Capture the cell that displays the provided text and extract its (X, Y) central coordinate. 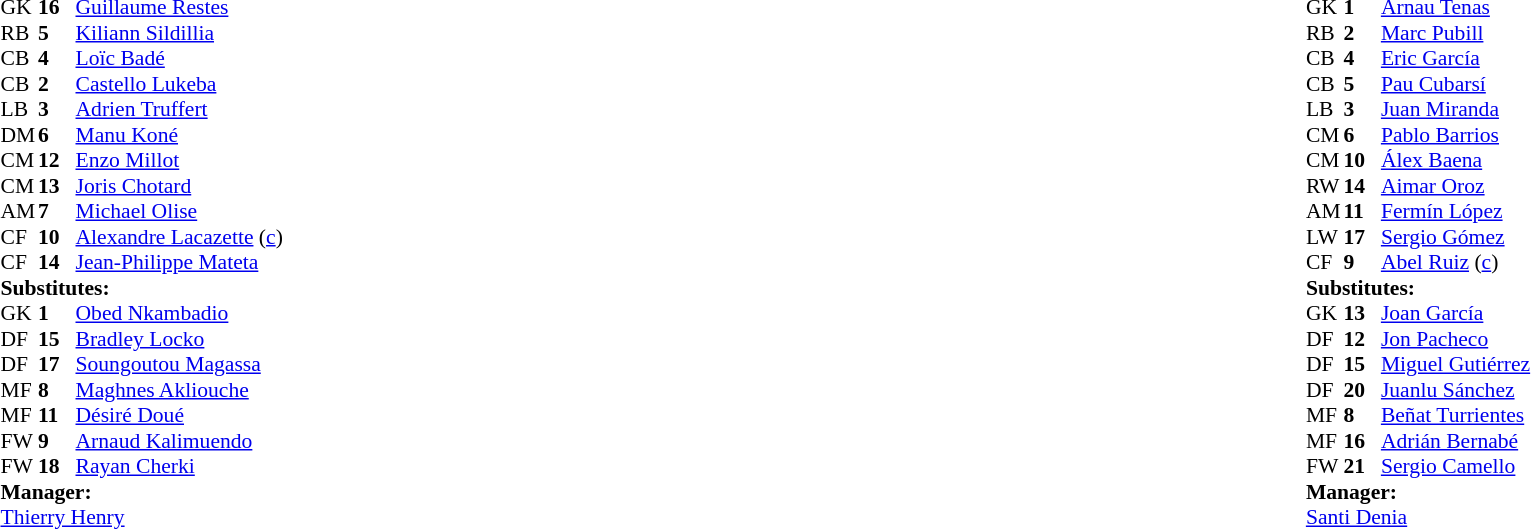
Enzo Millot (180, 161)
Loïc Badé (180, 59)
Fermín López (1456, 211)
Adrián Bernabé (1456, 441)
LW (1325, 237)
Désiré Doué (180, 415)
Michael Olise (180, 211)
Beñat Turrientes (1456, 415)
Alexandre Lacazette (c) (180, 237)
Pau Cubarsí (1456, 84)
Juanlu Sánchez (1456, 390)
Rayan Cherki (180, 467)
Álex Baena (1456, 161)
Juan Miranda (1456, 109)
Bradley Locko (180, 339)
Joris Chotard (180, 186)
Eric García (1456, 59)
Obed Nkambadio (180, 313)
Miguel Gutiérrez (1456, 365)
Adrien Truffert (180, 109)
RW (1325, 186)
Sergio Gómez (1456, 237)
Soungoutou Magassa (180, 365)
21 (1362, 467)
18 (57, 467)
7 (57, 211)
20 (1362, 390)
Joan García (1456, 313)
Arnaud Kalimuendo (180, 441)
Pablo Barrios (1456, 135)
Castello Lukeba (180, 84)
DM (19, 135)
Abel Ruiz (c) (1456, 263)
Manu Koné (180, 135)
Aimar Oroz (1456, 186)
Maghnes Akliouche (180, 390)
Sergio Camello (1456, 467)
16 (1362, 441)
Kiliann Sildillia (180, 33)
Jean-Philippe Mateta (180, 263)
Jon Pacheco (1456, 339)
Marc Pubill (1456, 33)
1 (57, 313)
